Determine the (X, Y) coordinate at the center of the cell enclosing the given text.  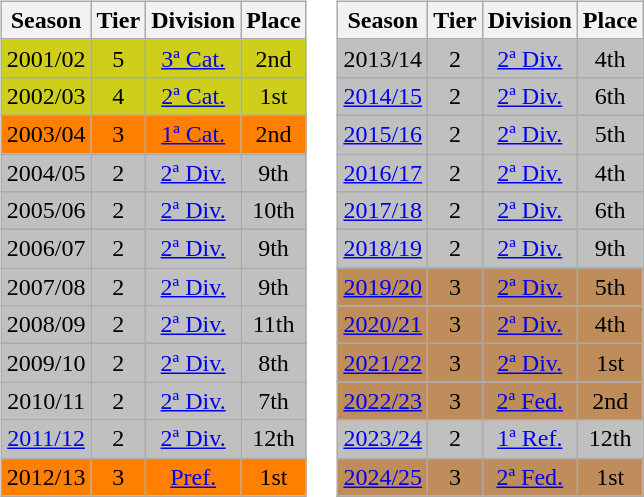
2006/07 (46, 249)
1ª Ref. (530, 439)
2021/22 (383, 363)
2022/23 (383, 401)
2015/16 (383, 134)
2017/18 (383, 211)
2014/15 (383, 96)
2008/09 (46, 325)
2005/06 (46, 211)
2010/11 (46, 401)
2016/17 (383, 173)
2024/25 (383, 477)
2001/02 (46, 58)
2011/12 (46, 439)
2012/13 (46, 477)
1ª Cat. (194, 134)
2007/08 (46, 287)
8th (274, 363)
2009/10 (46, 363)
7th (274, 401)
2002/03 (46, 96)
2023/24 (383, 439)
2018/19 (383, 249)
2019/20 (383, 287)
2020/21 (383, 325)
10th (274, 211)
2003/04 (46, 134)
5 (118, 58)
Pref. (194, 477)
2ª Cat. (194, 96)
2013/14 (383, 58)
2004/05 (46, 173)
4 (118, 96)
11th (274, 325)
3ª Cat. (194, 58)
